Pinpoint the cell where the given text exists, returning its (X, Y) midpoint coordinate. 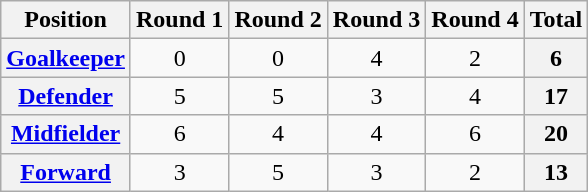
20 (556, 134)
Round 1 (179, 20)
Goalkeeper (66, 58)
Defender (66, 96)
Round 4 (475, 20)
Midfielder (66, 134)
Round 2 (278, 20)
17 (556, 96)
Position (66, 20)
13 (556, 172)
Forward (66, 172)
Round 3 (376, 20)
Total (556, 20)
